Locate the cell with the specified text and output its [x, y] center coordinate. 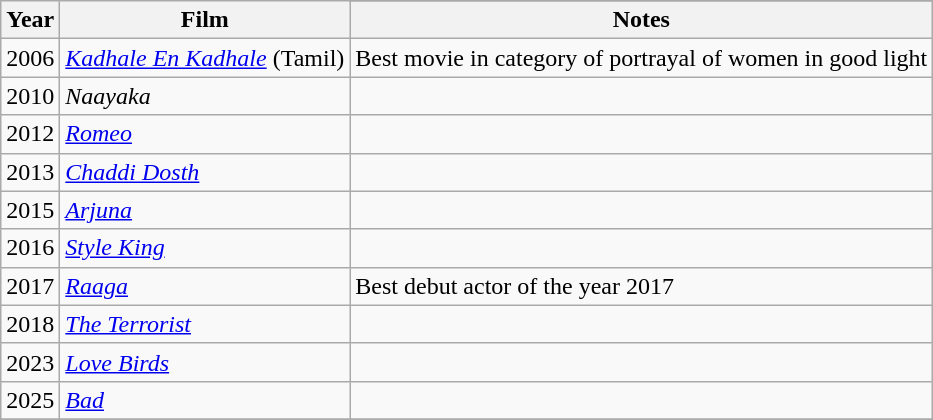
2012 [30, 134]
Best debut actor of the year 2017 [642, 286]
2017 [30, 286]
The Terrorist [205, 324]
2015 [30, 210]
Notes [642, 20]
Style King [205, 248]
Film [205, 20]
Raaga [205, 286]
2018 [30, 324]
Arjuna [205, 210]
2025 [30, 400]
Romeo [205, 134]
Best movie in category of portrayal of women in good light [642, 58]
2013 [30, 172]
Chaddi Dosth [205, 172]
Kadhale En Kadhale (Tamil) [205, 58]
2023 [30, 362]
Bad [205, 400]
2010 [30, 96]
2006 [30, 58]
2016 [30, 248]
Love Birds [205, 362]
Year [30, 20]
Naayaka [205, 96]
